Extract the (X, Y) coordinate from the center of the cell holding the provided text.  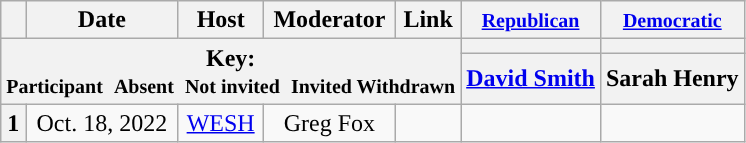
WESH (220, 123)
Sarah Henry (672, 78)
Democratic (672, 20)
Republican (531, 20)
Date (102, 20)
Link (428, 20)
Key: Participant Absent Not invited Invited Withdrawn (231, 72)
Moderator (329, 20)
Greg Fox (329, 123)
Oct. 18, 2022 (102, 123)
Host (220, 20)
1 (14, 123)
David Smith (531, 78)
